Locate the cell with the specified text and output its [X, Y] center coordinate. 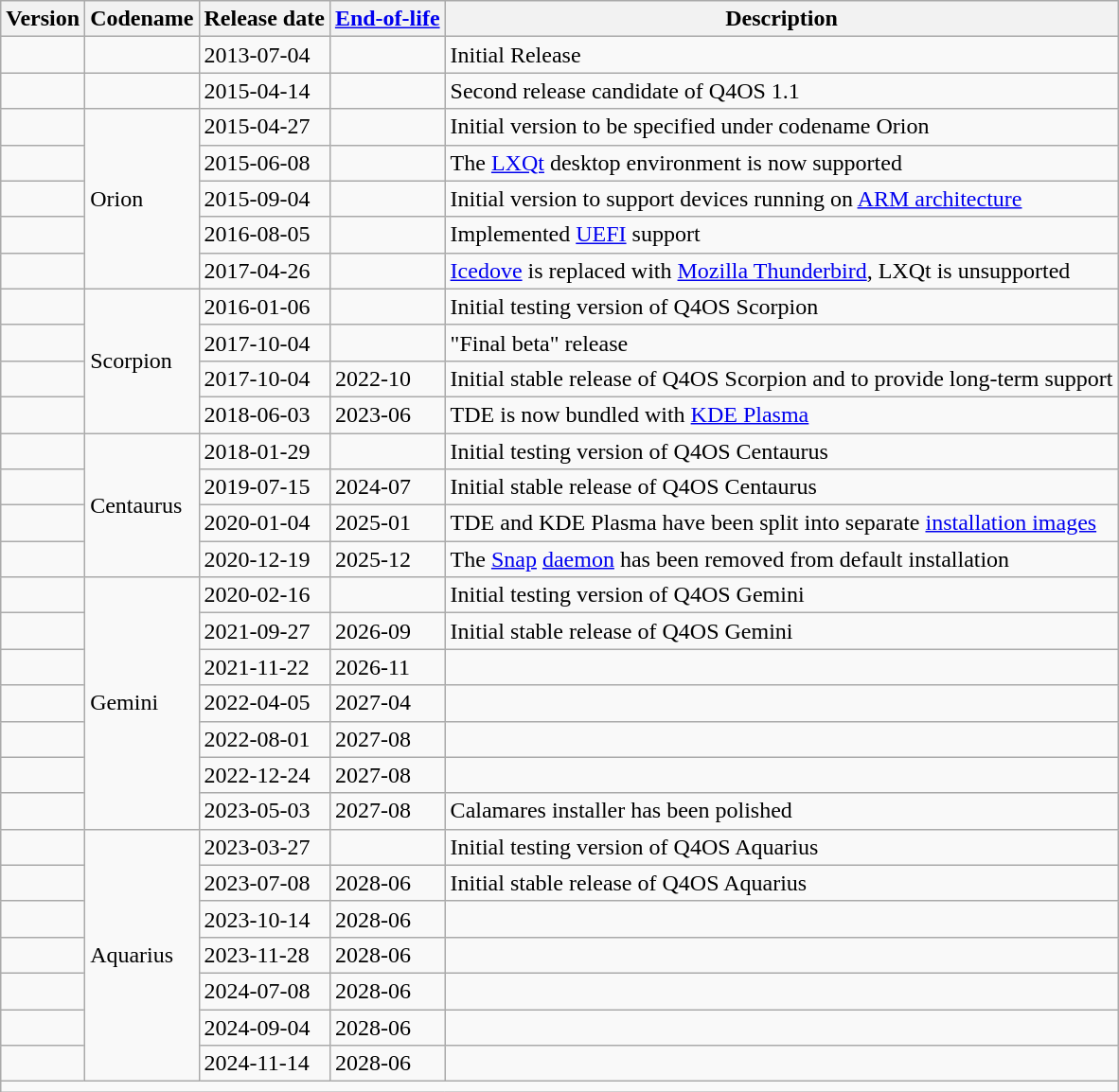
Initial version to support devices running on ARM architecture [782, 199]
2026-11 [387, 667]
Version [44, 19]
2022-08-01 [264, 739]
Icedove is replaced with Mozilla Thunderbird, LXQt is unsupported [782, 271]
Initial testing version of Q4OS Gemini [782, 595]
2023-11-28 [264, 955]
2023-07-08 [264, 883]
2024-09-04 [264, 1027]
2022-12-24 [264, 775]
2016-08-05 [264, 235]
2021-09-27 [264, 631]
2019-07-15 [264, 487]
2022-10 [387, 379]
"Final beta" release [782, 343]
2020-01-04 [264, 523]
TDE and KDE Plasma have been split into separate installation images [782, 523]
Implemented UEFI support [782, 235]
Initial testing version of Q4OS Aquarius [782, 847]
Calamares installer has been polished [782, 811]
2020-02-16 [264, 595]
End-of-life [387, 19]
2024-07-08 [264, 991]
Description [782, 19]
2018-06-03 [264, 414]
2015-04-14 [264, 91]
Orion [142, 199]
2016-01-06 [264, 307]
2023-03-27 [264, 847]
2015-06-08 [264, 163]
2026-09 [387, 631]
2015-04-27 [264, 127]
2021-11-22 [264, 667]
2027-04 [387, 703]
2018-01-29 [264, 451]
Initial testing version of Q4OS Centaurus [782, 451]
Initial stable release of Q4OS Gemini [782, 631]
2023-10-14 [264, 919]
Aquarius [142, 955]
The LXQt desktop environment is now supported [782, 163]
Initial stable release of Q4OS Scorpion and to provide long-term support [782, 379]
Scorpion [142, 361]
Initial version to be specified under codename Orion [782, 127]
The Snap daemon has been removed from default installation [782, 559]
2024-07 [387, 487]
2020-12-19 [264, 559]
2022-04-05 [264, 703]
Initial stable release of Q4OS Aquarius [782, 883]
2015-09-04 [264, 199]
Codename [142, 19]
Initial Release [782, 55]
2024-11-14 [264, 1064]
2023-05-03 [264, 811]
Gemini [142, 703]
Centaurus [142, 505]
Initial testing version of Q4OS Scorpion [782, 307]
2025-12 [387, 559]
2025-01 [387, 523]
TDE is now bundled with KDE Plasma [782, 414]
2023-06 [387, 414]
Second release candidate of Q4OS 1.1 [782, 91]
Release date [264, 19]
2013-07-04 [264, 55]
2017-04-26 [264, 271]
Initial stable release of Q4OS Centaurus [782, 487]
